Scan for the cell matching the given text and deliver its [X, Y] coordinate at center. 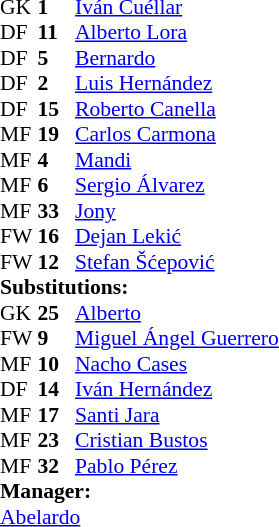
Iván Hernández [177, 389]
Alberto Lora [177, 33]
Manager: [140, 491]
19 [57, 135]
Jony [177, 211]
17 [57, 415]
Santi Jara [177, 415]
Roberto Canella [177, 109]
6 [57, 185]
10 [57, 364]
33 [57, 211]
Sergio Álvarez [177, 185]
Luis Hernández [177, 83]
4 [57, 160]
Bernardo [177, 58]
11 [57, 33]
23 [57, 441]
Cristian Bustos [177, 441]
Carlos Carmona [177, 135]
32 [57, 466]
Dejan Lekić [177, 237]
Mandi [177, 160]
9 [57, 339]
5 [57, 58]
16 [57, 237]
25 [57, 313]
12 [57, 262]
14 [57, 389]
15 [57, 109]
Nacho Cases [177, 364]
Stefan Šćepović [177, 262]
GK [19, 313]
2 [57, 83]
Alberto [177, 313]
Miguel Ángel Guerrero [177, 339]
Substitutions: [140, 287]
Pablo Pérez [177, 466]
